Return [X, Y] of the center of cell containing provided text 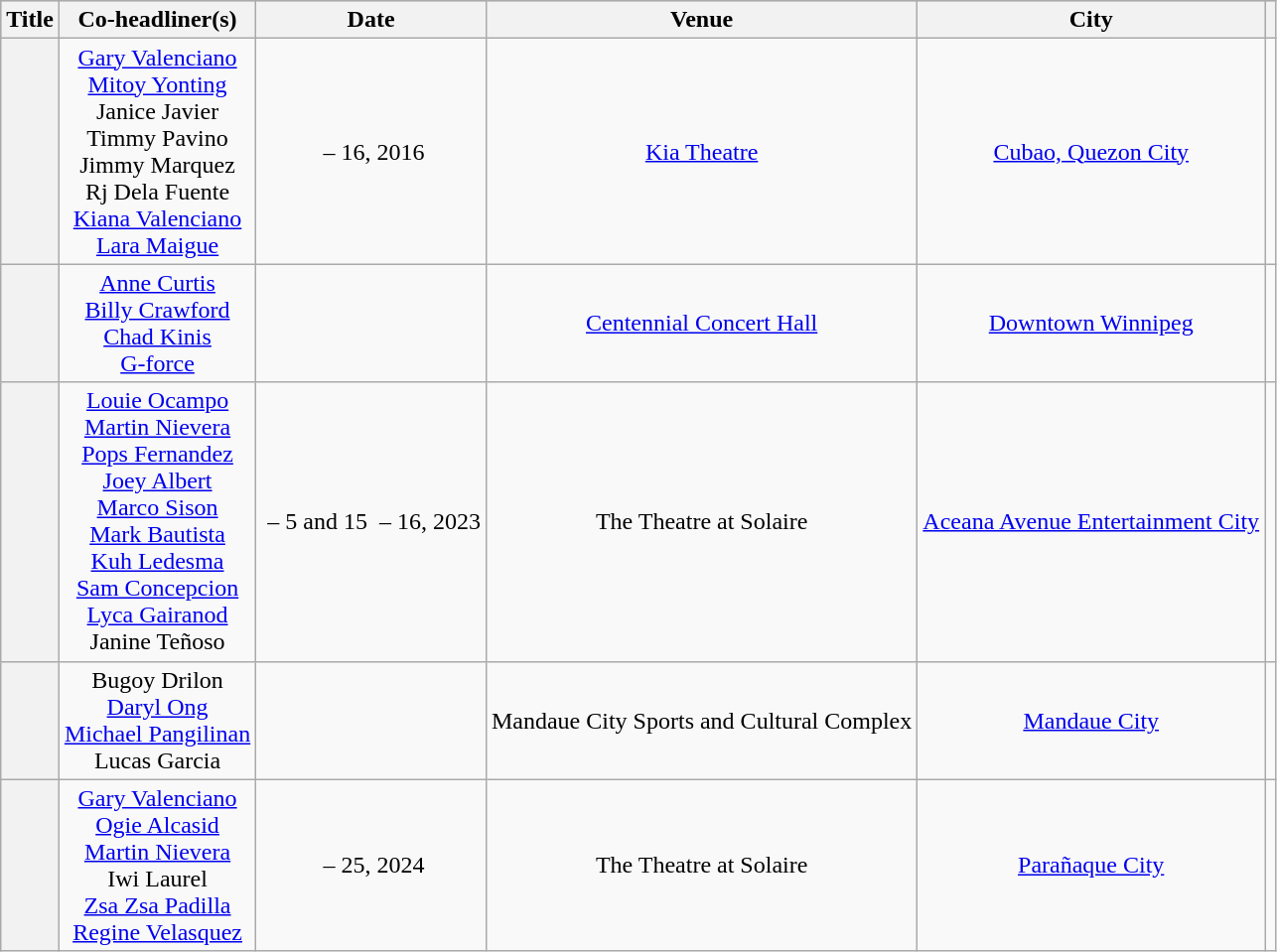
Aceana Avenue Entertainment City [1091, 522]
– 16, 2016 [371, 151]
Bugoy DrilonDaryl OngMichael PangilinanLucas Garcia [157, 721]
– 5 and 15 – 16, 2023 [371, 522]
Mandaue City [1091, 721]
Cubao, Quezon City [1091, 151]
Mandaue City Sports and Cultural Complex [701, 721]
Centennial Concert Hall [701, 324]
Kia Theatre [701, 151]
Gary ValencianoOgie AlcasidMartin NieveraIwi LaurelZsa Zsa PadillaRegine Velasquez [157, 866]
Gary ValencianoMitoy YontingJanice JavierTimmy PavinoJimmy MarquezRj Dela FuenteKiana ValencianoLara Maigue [157, 151]
Anne CurtisBilly CrawfordChad KinisG-force [157, 324]
– 25, 2024 [371, 866]
Date [371, 20]
Parañaque City [1091, 866]
City [1091, 20]
Title [30, 20]
Co-headliner(s) [157, 20]
Downtown Winnipeg [1091, 324]
Venue [701, 20]
Louie OcampoMartin NieveraPops FernandezJoey AlbertMarco SisonMark BautistaKuh LedesmaSam ConcepcionLyca GairanodJanine Teñoso [157, 522]
